Scan for the cell matching the given text and deliver its (X, Y) coordinate at center. 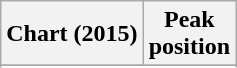
Chart (2015) (72, 34)
Peakposition (189, 34)
